Return (x, y) of the center of cell containing provided text 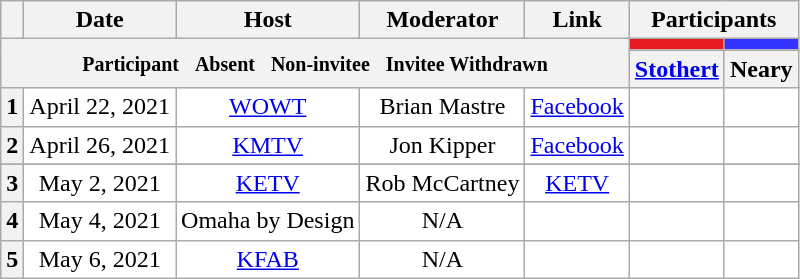
Jon Kipper (442, 145)
Link (577, 20)
4 (12, 221)
WOWT (268, 107)
May 4, 2021 (100, 221)
April 22, 2021 (100, 107)
Date (100, 20)
May 2, 2021 (100, 183)
KMTV (268, 145)
Participants (714, 20)
Participant Absent Non-invitee Invitee Withdrawn (316, 64)
Host (268, 20)
Rob McCartney (442, 183)
Neary (761, 69)
Omaha by Design (268, 221)
April 26, 2021 (100, 145)
5 (12, 259)
KFAB (268, 259)
Brian Mastre (442, 107)
2 (12, 145)
1 (12, 107)
3 (12, 183)
May 6, 2021 (100, 259)
Stothert (676, 69)
Moderator (442, 20)
